Return [X, Y] of the center of cell containing provided text 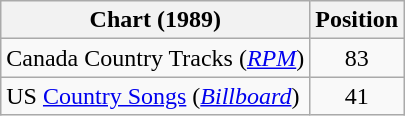
83 [357, 58]
US Country Songs (Billboard) [156, 96]
Position [357, 20]
Chart (1989) [156, 20]
Canada Country Tracks (RPM) [156, 58]
41 [357, 96]
